Return the (X, Y) coordinate for the center point of the cell that contains the specified text.  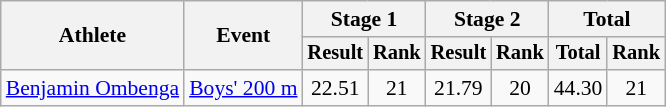
Benjamin Ombenga (92, 88)
Stage 2 (488, 19)
22.51 (336, 88)
Event (243, 36)
21.79 (459, 88)
Athlete (92, 36)
20 (520, 88)
Boys' 200 m (243, 88)
44.30 (578, 88)
Stage 1 (364, 19)
